Return [x, y] of the center of cell containing provided text 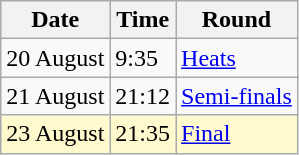
9:35 [143, 58]
Semi-finals [237, 96]
Heats [237, 58]
20 August [56, 58]
Final [237, 134]
Time [143, 20]
Date [56, 20]
23 August [56, 134]
Round [237, 20]
21 August [56, 96]
21:35 [143, 134]
21:12 [143, 96]
